Return the [X, Y] coordinate for the center point of the cell that contains the specified text.  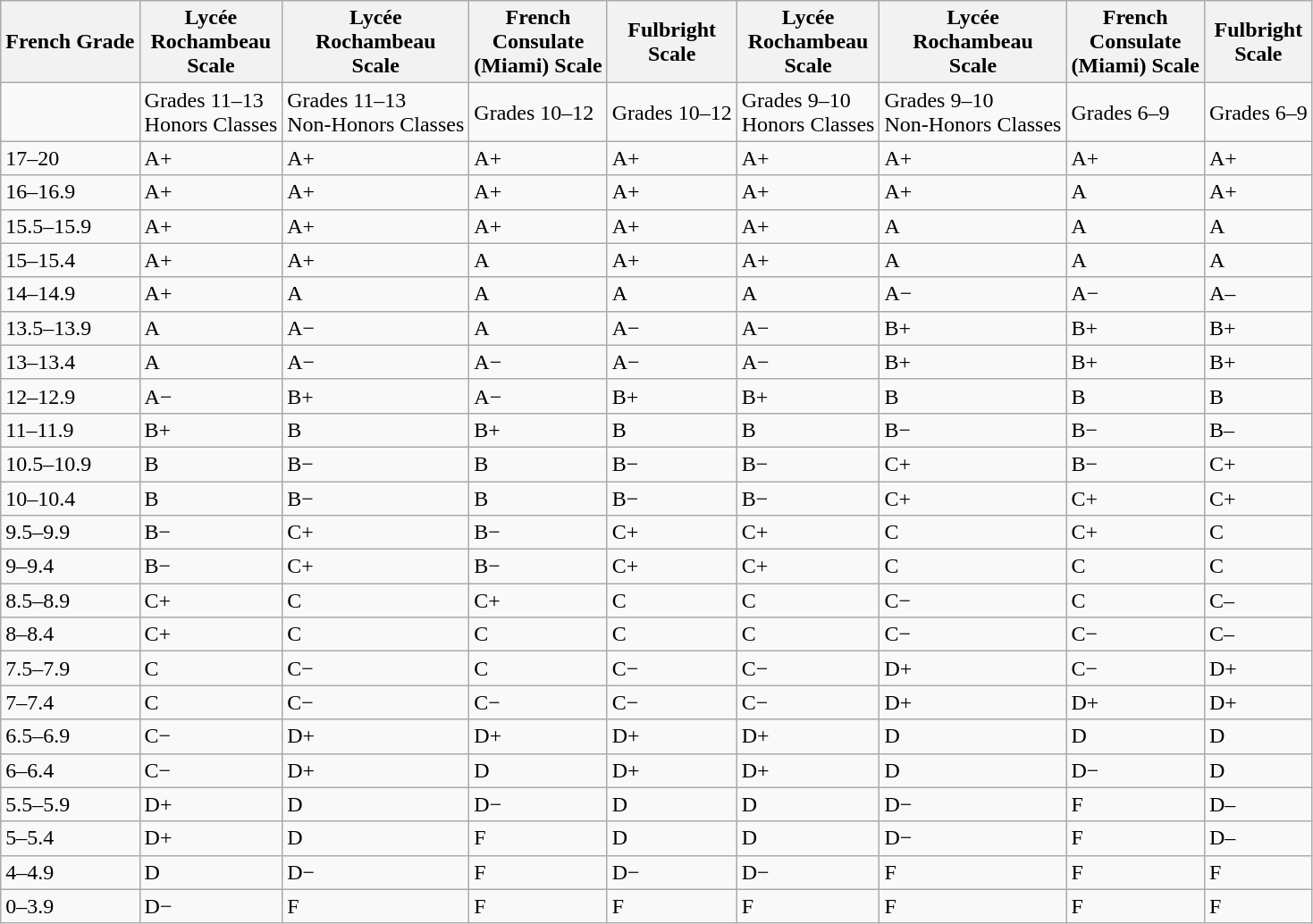
9.5–9.9 [70, 533]
15–15.4 [70, 260]
Grades 9–10Non-Honors Classes [972, 113]
4–4.9 [70, 872]
16–16.9 [70, 192]
Grades 11–13Honors Classes [211, 113]
9–9.4 [70, 567]
12–12.9 [70, 396]
7–7.4 [70, 702]
0–3.9 [70, 906]
11–11.9 [70, 430]
14–14.9 [70, 294]
Grades 9–10Honors Classes [808, 113]
5–5.4 [70, 838]
10–10.4 [70, 498]
15.5–15.9 [70, 226]
6.5–6.9 [70, 736]
A– [1258, 294]
13–13.4 [70, 362]
6–6.4 [70, 770]
B– [1258, 430]
8.5–8.9 [70, 601]
5.5–5.9 [70, 804]
13.5–13.9 [70, 328]
7.5–7.9 [70, 668]
10.5–10.9 [70, 464]
Grades 11–13Non-Honors Classes [375, 113]
French Grade [70, 42]
8–8.4 [70, 634]
17–20 [70, 158]
